Extract the [X, Y] coordinate from the center of the cell holding the provided text.  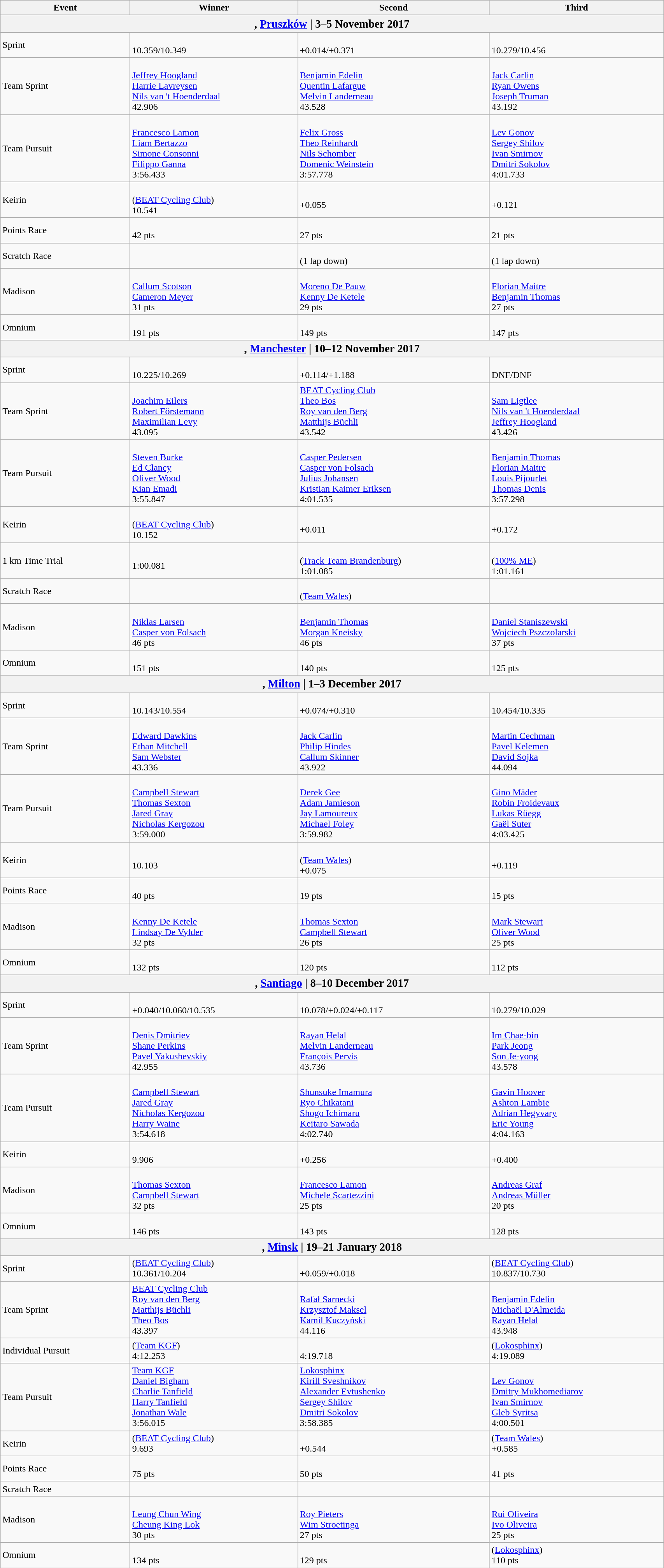
Benjamin EdelinQuentin LafargueMelvin Landerneau43.528 [394, 86]
LokosphinxKirill SveshnikovAlexander EvtushenkoSergey ShilovDmitri Sokolov3:58.385 [394, 1397]
, Pruszków | 3–5 November 2017 [332, 24]
149 pts [394, 327]
10.279/10.456 [576, 45]
140 pts [394, 663]
+0.074/+0.310 [394, 705]
(BEAT Cycling Club)10.541 [214, 200]
27 pts [394, 230]
10.078/+0.024/+0.117 [394, 1004]
(BEAT Cycling Club)10.837/10.730 [576, 1268]
Second [394, 8]
Rayan HelalMelvin LanderneauFrançois Pervis43.736 [394, 1046]
Felix GrossTheo ReinhardtNils SchomberDomenic Weinstein3:57.778 [394, 148]
Team KGFDaniel BighamCharlie TanfieldHarry TanfieldJonathan Wale3:56.015 [214, 1397]
Jack CarlinRyan OwensJoseph Truman43.192 [576, 86]
, Minsk | 19–21 January 2018 [332, 1247]
Campbell StewartThomas SextonJared GrayNicholas Kergozou3:59.000 [214, 808]
Rafał SarneckiKrzysztof MakselKamil Kuczyński44.116 [394, 1310]
132 pts [214, 962]
+0.256 [394, 1155]
Campbell StewartJared GrayNicholas KergozouHarry Waine3:54.618 [214, 1108]
(Team Wales)+0.585 [576, 1443]
1:00.081 [214, 561]
+0.014/+0.371 [394, 45]
(BEAT Cycling Club)10.152 [214, 525]
(Track Team Brandenburg)1:01.085 [394, 561]
Steven BurkeEd ClancyOliver WoodKian Emadi3:55.847 [214, 473]
10.225/10.269 [214, 370]
Niklas LarsenCasper von Folsach46 pts [214, 627]
21 pts [576, 230]
4:19.718 [394, 1351]
Jack CarlinPhilip HindesCallum Skinner43.922 [394, 746]
42 pts [214, 230]
Benjamin EdelinMichaël D'AlmeidaRayan Helal43.948 [576, 1310]
Thomas SextonCampbell Stewart32 pts [214, 1190]
(BEAT Cycling Club)9.693 [214, 1443]
(Team Wales) [394, 591]
+0.114/+1.188 [394, 370]
Kenny De KeteleLindsay De Vylder32 pts [214, 926]
Lev GonovSergey ShilovIvan SmirnovDmitri Sokolov4:01.733 [576, 148]
9.906 [214, 1155]
+0.544 [394, 1443]
Benjamin ThomasFlorian MaitreLouis PijourletThomas Denis3:57.298 [576, 473]
, Manchester | 10–12 November 2017 [332, 348]
40 pts [214, 891]
+0.055 [394, 200]
129 pts [394, 1555]
Winner [214, 8]
, Milton | 1–3 December 2017 [332, 684]
Francesco LamonMichele Scartezzini25 pts [394, 1190]
1 km Time Trial [65, 561]
Martin CechmanPavel KelemenDavid Sojka44.094 [576, 746]
10.359/10.349 [214, 45]
(Lokosphinx)110 pts [576, 1555]
Roy PietersWim Stroetinga27 pts [394, 1519]
+0.121 [576, 200]
Leung Chun WingCheung King Lok30 pts [214, 1519]
+0.119 [576, 860]
146 pts [214, 1226]
Individual Pursuit [65, 1351]
112 pts [576, 962]
Rui OliveiraIvo Oliveira25 pts [576, 1519]
Callum ScotsonCameron Meyer31 pts [214, 291]
151 pts [214, 663]
(BEAT Cycling Club)10.361/10.204 [214, 1268]
Third [576, 8]
Moreno De PauwKenny De Ketele29 pts [394, 291]
(100% ME)1:01.161 [576, 561]
BEAT Cycling ClubRoy van den BergMatthijs BüchliTheo Bos43.397 [214, 1310]
Event [65, 8]
Sam LigtleeNils van 't HoenderdaalJeffrey Hoogland43.426 [576, 411]
Edward DawkinsEthan MitchellSam Webster43.336 [214, 746]
Joachim EilersRobert FörstemannMaximilian Levy43.095 [214, 411]
10.279/10.029 [576, 1004]
120 pts [394, 962]
Gavin HooverAshton LambieAdrian HegyvaryEric Young4:04.163 [576, 1108]
(Lokosphinx)4:19.089 [576, 1351]
Andreas GrafAndreas Müller20 pts [576, 1190]
Gino MäderRobin FroidevauxLukas RüeggGaël Suter4:03.425 [576, 808]
Casper PedersenCasper von FolsachJulius JohansenKristian Kaimer Eriksen4:01.535 [394, 473]
Derek GeeAdam JamiesonJay LamoureuxMichael Foley3:59.982 [394, 808]
191 pts [214, 327]
19 pts [394, 891]
+0.040/10.060/10.535 [214, 1004]
10.454/10.335 [576, 705]
134 pts [214, 1555]
+0.400 [576, 1155]
Lev GonovDmitry MukhomediarovIvan SmirnovGleb Syritsa4:00.501 [576, 1397]
BEAT Cycling ClubTheo BosRoy van den BergMatthijs Büchli43.542 [394, 411]
Shunsuke ImamuraRyo ChikataniShogo IchimaruKeitaro Sawada4:02.740 [394, 1108]
41 pts [576, 1468]
Jeffrey HooglandHarrie LavreysenNils van 't Hoenderdaal42.906 [214, 86]
Im Chae-binPark JeongSon Je-yong43.578 [576, 1046]
15 pts [576, 891]
Florian MaitreBenjamin Thomas27 pts [576, 291]
Thomas SextonCampbell Stewart26 pts [394, 926]
(Team Wales)+0.075 [394, 860]
50 pts [394, 1468]
Francesco LamonLiam BertazzoSimone ConsonniFilippo Ganna3:56.433 [214, 148]
(Team KGF)4:12.253 [214, 1351]
Daniel StaniszewskiWojciech Pszczolarski37 pts [576, 627]
143 pts [394, 1226]
125 pts [576, 663]
Denis DmitrievShane PerkinsPavel Yakushevskiy42.955 [214, 1046]
DNF/DNF [576, 370]
Benjamin ThomasMorgan Kneisky46 pts [394, 627]
10.103 [214, 860]
147 pts [576, 327]
128 pts [576, 1226]
, Santiago | 8–10 December 2017 [332, 983]
75 pts [214, 1468]
+0.011 [394, 525]
+0.059/+0.018 [394, 1268]
Mark StewartOliver Wood25 pts [576, 926]
+0.172 [576, 525]
10.143/10.554 [214, 705]
